Capture the cell that displays the provided text and extract its (x, y) central coordinate. 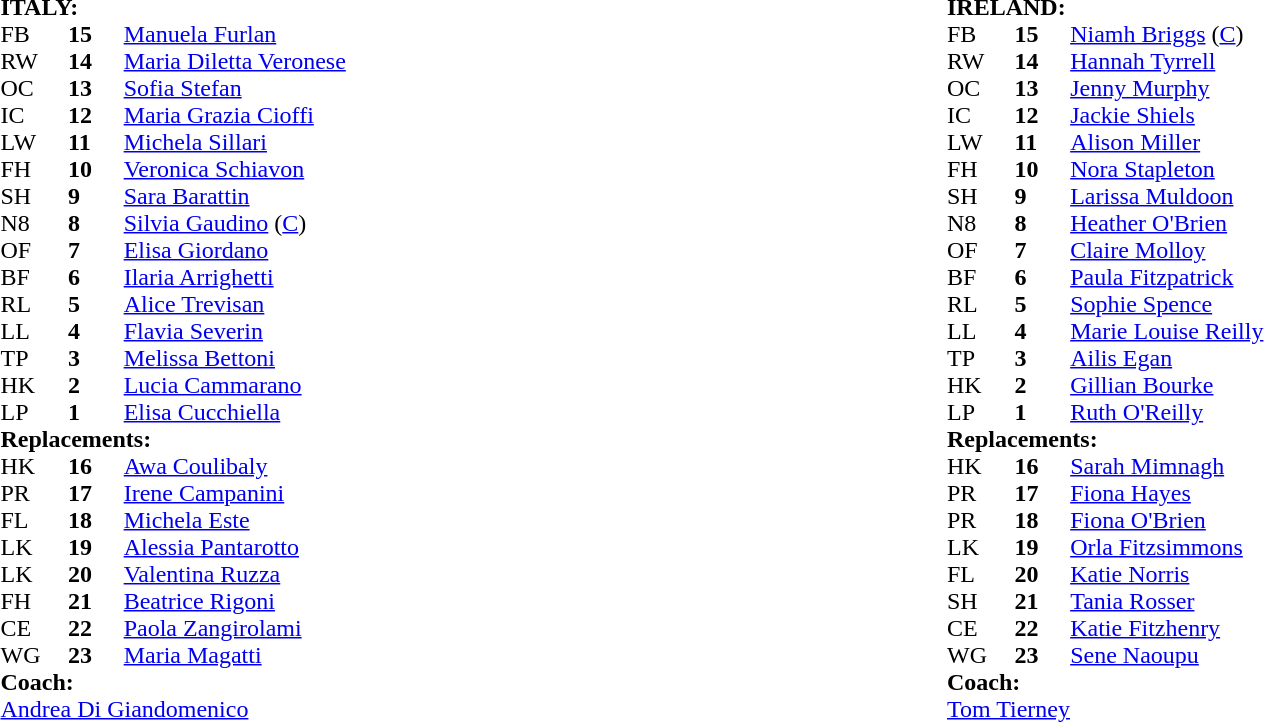
Lucia Cammarano (328, 386)
Irene Campanini (328, 494)
Awa Coulibaly (328, 466)
Melissa Bettoni (328, 358)
Valentina Ruzza (328, 574)
Sara Barattin (328, 196)
Veronica Schiavon (328, 170)
Maria Grazia Cioffi (328, 116)
Michela Sillari (328, 142)
Coach: (470, 682)
Beatrice Rigoni (328, 602)
Silvia Gaudino (C) (328, 224)
Sofia Stefan (328, 88)
Manuela Furlan (328, 34)
Replacements: (470, 440)
Flavia Severin (328, 332)
Elisa Giordano (328, 250)
Alice Trevisan (328, 304)
Maria Diletta Veronese (328, 62)
Paola Zangirolami (328, 628)
Elisa Cucchiella (328, 412)
Michela Este (328, 520)
Ilaria Arrighetti (328, 278)
Alessia Pantarotto (328, 548)
Maria Magatti (328, 656)
